Scan for the cell matching the given text and deliver its (x, y) coordinate at center. 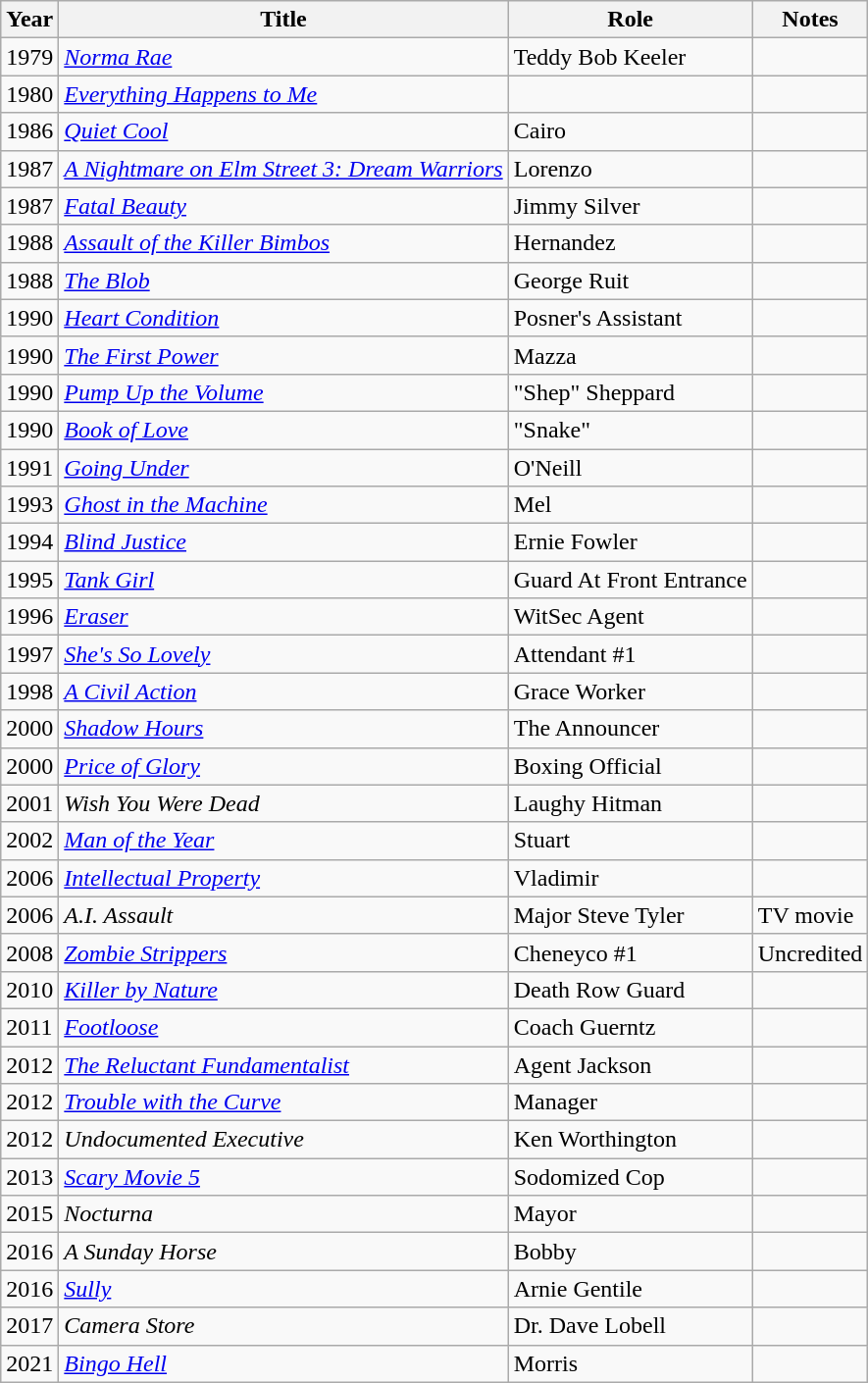
Killer by Nature (283, 990)
Cheneyco #1 (630, 952)
Hernandez (630, 243)
Major Steve Tyler (630, 915)
1979 (29, 57)
Cairo (630, 131)
Mel (630, 505)
Death Row Guard (630, 990)
The Blob (283, 281)
TV movie (810, 915)
Ghost in the Machine (283, 505)
Boxing Official (630, 766)
Ernie Fowler (630, 542)
Intellectual Property (283, 878)
2008 (29, 952)
Scary Movie 5 (283, 1177)
Stuart (630, 841)
Role (630, 20)
Book of Love (283, 430)
WitSec Agent (630, 617)
Going Under (283, 468)
2017 (29, 1326)
Lorenzo (630, 169)
2001 (29, 803)
Fatal Beauty (283, 206)
Sully (283, 1289)
Vladimir (630, 878)
1995 (29, 580)
Posner's Assistant (630, 318)
2010 (29, 990)
Footloose (283, 1027)
"Shep" Sheppard (630, 392)
Heart Condition (283, 318)
2015 (29, 1214)
A.I. Assault (283, 915)
Tank Girl (283, 580)
The Reluctant Fundamentalist (283, 1064)
Everything Happens to Me (283, 94)
Mayor (630, 1214)
Man of the Year (283, 841)
Coach Guerntz (630, 1027)
A Sunday Horse (283, 1252)
1998 (29, 691)
Mazza (630, 355)
Ken Worthington (630, 1140)
1986 (29, 131)
1980 (29, 94)
Eraser (283, 617)
2013 (29, 1177)
Year (29, 20)
Nocturna (283, 1214)
1996 (29, 617)
1997 (29, 654)
Attendant #1 (630, 654)
1993 (29, 505)
Agent Jackson (630, 1064)
Teddy Bob Keeler (630, 57)
Sodomized Cop (630, 1177)
A Civil Action (283, 691)
Laughy Hitman (630, 803)
Notes (810, 20)
Grace Worker (630, 691)
2011 (29, 1027)
The First Power (283, 355)
Morris (630, 1363)
2002 (29, 841)
Zombie Strippers (283, 952)
Guard At Front Entrance (630, 580)
1991 (29, 468)
1994 (29, 542)
Dr. Dave Lobell (630, 1326)
Arnie Gentile (630, 1289)
Trouble with the Curve (283, 1102)
Quiet Cool (283, 131)
O'Neill (630, 468)
Pump Up the Volume (283, 392)
Shadow Hours (283, 729)
The Announcer (630, 729)
Wish You Were Dead (283, 803)
Title (283, 20)
Bobby (630, 1252)
Assault of the Killer Bimbos (283, 243)
Undocumented Executive (283, 1140)
George Ruit (630, 281)
She's So Lovely (283, 654)
Uncredited (810, 952)
Bingo Hell (283, 1363)
Camera Store (283, 1326)
Norma Rae (283, 57)
Jimmy Silver (630, 206)
Price of Glory (283, 766)
Manager (630, 1102)
"Snake" (630, 430)
2021 (29, 1363)
Blind Justice (283, 542)
A Nightmare on Elm Street 3: Dream Warriors (283, 169)
